Capture the cell that displays the provided text and extract its [X, Y] central coordinate. 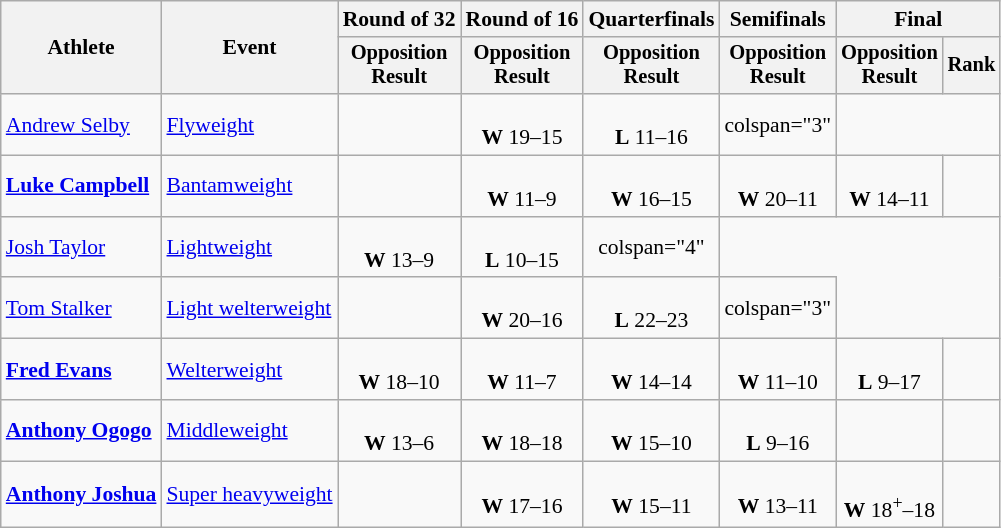
Final [918, 19]
Flyweight [249, 124]
W 18–18 [522, 430]
Event [249, 48]
W 18+–18 [890, 494]
Round of 32 [400, 19]
W 11–9 [522, 186]
W 11–10 [778, 370]
W 15–11 [651, 494]
W 20–16 [522, 308]
W 17–16 [522, 494]
Super heavyweight [249, 494]
Bantamweight [249, 186]
W 16–15 [651, 186]
Rank [972, 66]
Middleweight [249, 430]
Lightweight [249, 248]
Round of 16 [522, 19]
L 9–16 [778, 430]
W 13–6 [400, 430]
W 13–11 [778, 494]
W 15–10 [651, 430]
Josh Taylor [82, 248]
Athlete [82, 48]
Anthony Joshua [82, 494]
L 22–23 [651, 308]
L 10–15 [522, 248]
Welterweight [249, 370]
Tom Stalker [82, 308]
W 11–7 [522, 370]
Luke Campbell [82, 186]
W 18–10 [400, 370]
W 20–11 [778, 186]
W 19–15 [522, 124]
Semifinals [778, 19]
Quarterfinals [651, 19]
W 14–11 [890, 186]
W 14–14 [651, 370]
Anthony Ogogo [82, 430]
L 11–16 [651, 124]
Light welterweight [249, 308]
W 13–9 [400, 248]
L 9–17 [890, 370]
Andrew Selby [82, 124]
Fred Evans [82, 370]
colspan="4" [651, 248]
